Scan for the cell matching the given text and deliver its [x, y] coordinate at center. 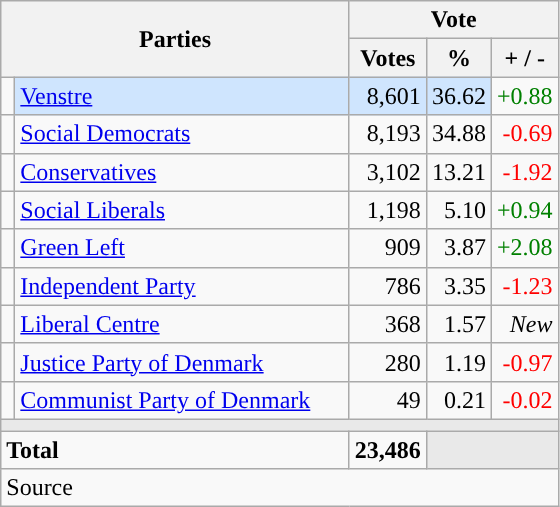
Communist Party of Denmark [182, 400]
909 [388, 248]
+ / - [524, 58]
13.21 [458, 172]
368 [388, 324]
8,601 [388, 96]
280 [388, 362]
1.57 [458, 324]
23,486 [388, 449]
+0.94 [524, 210]
-0.69 [524, 134]
Green Left [182, 248]
% [458, 58]
-0.02 [524, 400]
Liberal Centre [182, 324]
Conservatives [182, 172]
49 [388, 400]
3.35 [458, 286]
Independent Party [182, 286]
-1.23 [524, 286]
+2.08 [524, 248]
Vote [454, 20]
0.21 [458, 400]
New [524, 324]
3.87 [458, 248]
36.62 [458, 96]
Parties [176, 39]
Total [176, 449]
3,102 [388, 172]
1,198 [388, 210]
8,193 [388, 134]
-0.97 [524, 362]
Social Democrats [182, 134]
786 [388, 286]
5.10 [458, 210]
+0.88 [524, 96]
Venstre [182, 96]
-1.92 [524, 172]
Social Liberals [182, 210]
34.88 [458, 134]
Source [280, 488]
Justice Party of Denmark [182, 362]
1.19 [458, 362]
Votes [388, 58]
